From the cell containing the given text, extract its center point as (x, y) coordinate. 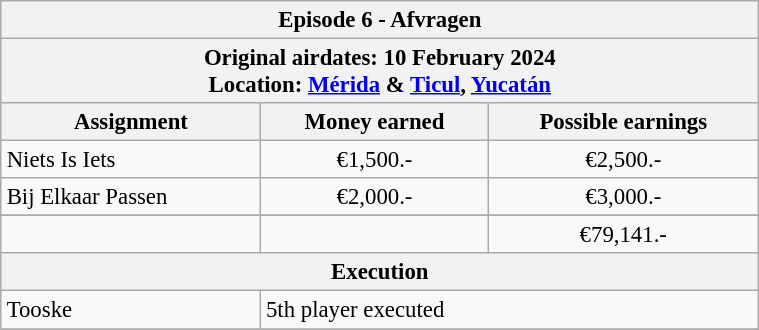
Episode 6 - Afvragen (380, 20)
€3,000.- (623, 197)
Original airdates: 10 February 2024Location: Mérida & Ticul, Yucatán (380, 70)
Bij Elkaar Passen (130, 197)
€2,500.- (623, 160)
€1,500.- (375, 160)
5th player executed (510, 310)
Possible earnings (623, 122)
€79,141.- (623, 235)
Money earned (375, 122)
Assignment (130, 122)
€2,000.- (375, 197)
Execution (380, 272)
Niets Is Iets (130, 160)
Tooske (130, 310)
